Locate the cell with the specified text and output its (x, y) center coordinate. 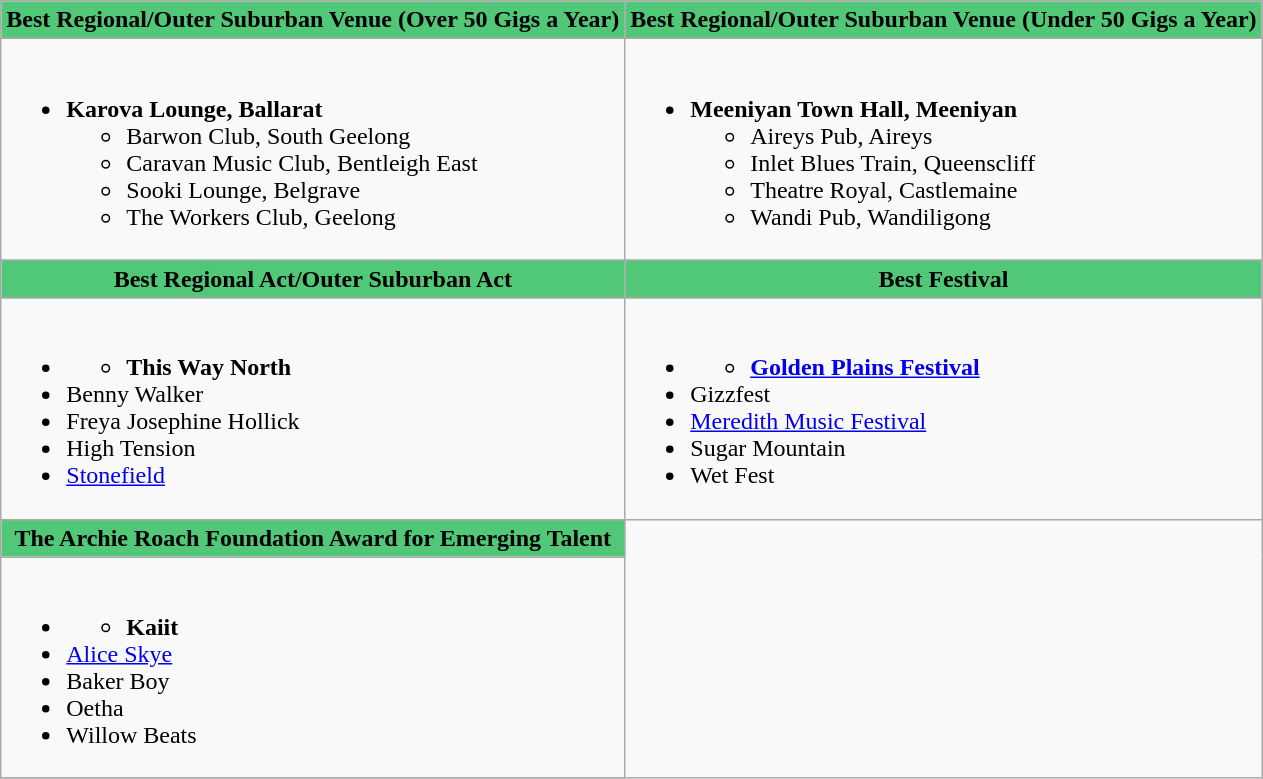
Best Regional Act/Outer Suburban Act (313, 279)
Best Regional/Outer Suburban Venue (Over 50 Gigs a Year) (313, 20)
This Way NorthBenny WalkerFreya Josephine HollickHigh TensionStonefield (313, 408)
Best Festival (944, 279)
Golden Plains FestivalGizzfestMeredith Music FestivalSugar MountainWet Fest (944, 408)
The Archie Roach Foundation Award for Emerging Talent (313, 538)
Meeniyan Town Hall, MeeniyanAireys Pub, AireysInlet Blues Train, QueenscliffTheatre Royal, CastlemaineWandi Pub, Wandiligong (944, 150)
Kaiit Alice SkyeBaker BoyOethaWillow Beats (313, 668)
Best Regional/Outer Suburban Venue (Under 50 Gigs a Year) (944, 20)
Karova Lounge, BallaratBarwon Club, South GeelongCaravan Music Club, Bentleigh EastSooki Lounge, BelgraveThe Workers Club, Geelong (313, 150)
